Capture the cell that displays the provided text and extract its (X, Y) central coordinate. 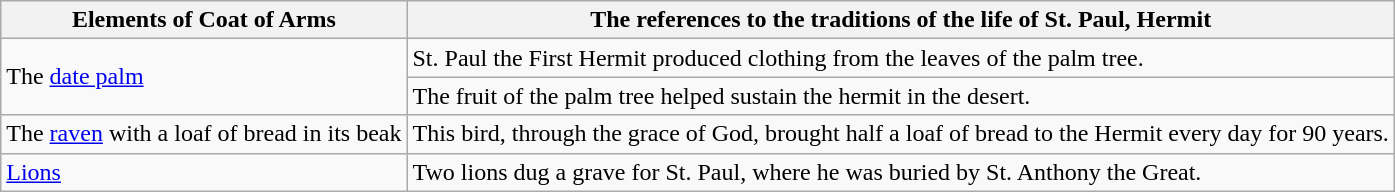
The date palm (204, 77)
This bird, through the grace of God, brought half a loaf of bread to the Hermit every day for 90 years. (900, 134)
The references to the traditions of the life of St. Paul, Hermit (900, 20)
The raven with a loaf of bread in its beak (204, 134)
The fruit of the palm tree helped sustain the hermit in the desert. (900, 96)
Lions (204, 172)
St. Paul the First Hermit produced clothing from the leaves of the palm tree. (900, 58)
Elements of Coat of Arms (204, 20)
Two lions dug a grave for St. Paul, where he was buried by St. Anthony the Great. (900, 172)
